Extract the [X, Y] coordinate from the center of the cell holding the provided text.  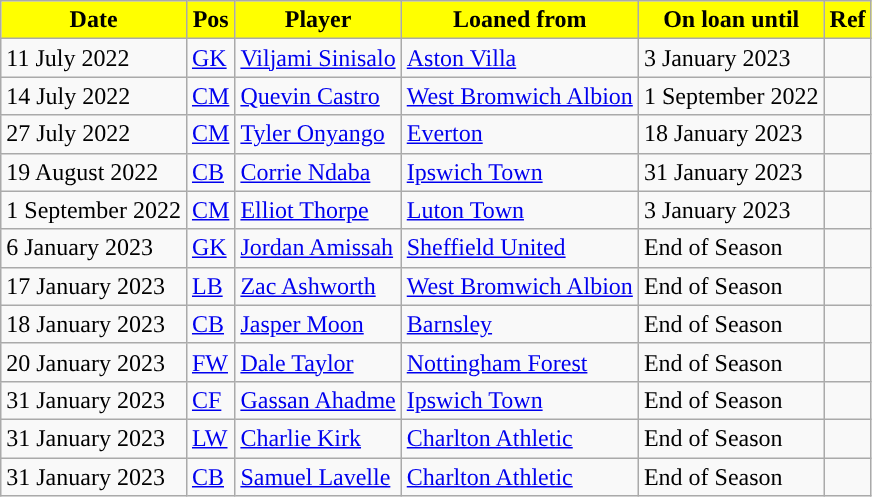
Zac Ashworth [318, 286]
FW [210, 362]
14 July 2022 [94, 96]
11 July 2022 [94, 58]
19 August 2022 [94, 172]
Date [94, 20]
6 January 2023 [94, 248]
Ref [848, 20]
Charlie Kirk [318, 438]
Viljami Sinisalo [318, 58]
20 January 2023 [94, 362]
Nottingham Forest [520, 362]
Loaned from [520, 20]
Gassan Ahadme [318, 400]
Tyler Onyango [318, 134]
Player [318, 20]
Elliot Thorpe [318, 210]
27 July 2022 [94, 134]
Corrie Ndaba [318, 172]
Dale Taylor [318, 362]
Jordan Amissah [318, 248]
Jasper Moon [318, 324]
Barnsley [520, 324]
On loan until [731, 20]
Aston Villa [520, 58]
Pos [210, 20]
LB [210, 286]
Samuel Lavelle [318, 477]
17 January 2023 [94, 286]
Everton [520, 134]
LW [210, 438]
Quevin Castro [318, 96]
Luton Town [520, 210]
CF [210, 400]
Sheffield United [520, 248]
